Pinpoint the cell where the given text exists, returning its [X, Y] midpoint coordinate. 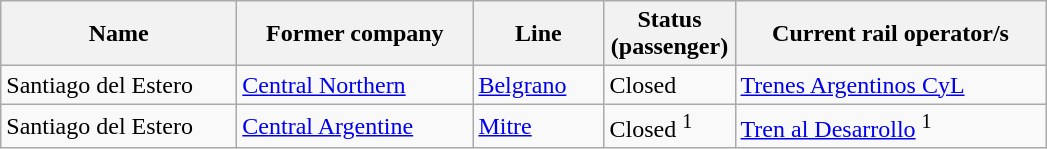
Line [538, 34]
Status (passenger) [670, 34]
Central Northern [355, 85]
Belgrano [538, 85]
Closed 1 [670, 126]
Former company [355, 34]
Closed [670, 85]
Mitre [538, 126]
Current rail operator/s [890, 34]
Trenes Argentinos CyL [890, 85]
Name [119, 34]
Tren al Desarrollo 1 [890, 126]
Central Argentine [355, 126]
